Find where the given text appears and provide that cell's center as [x, y] coordinate. 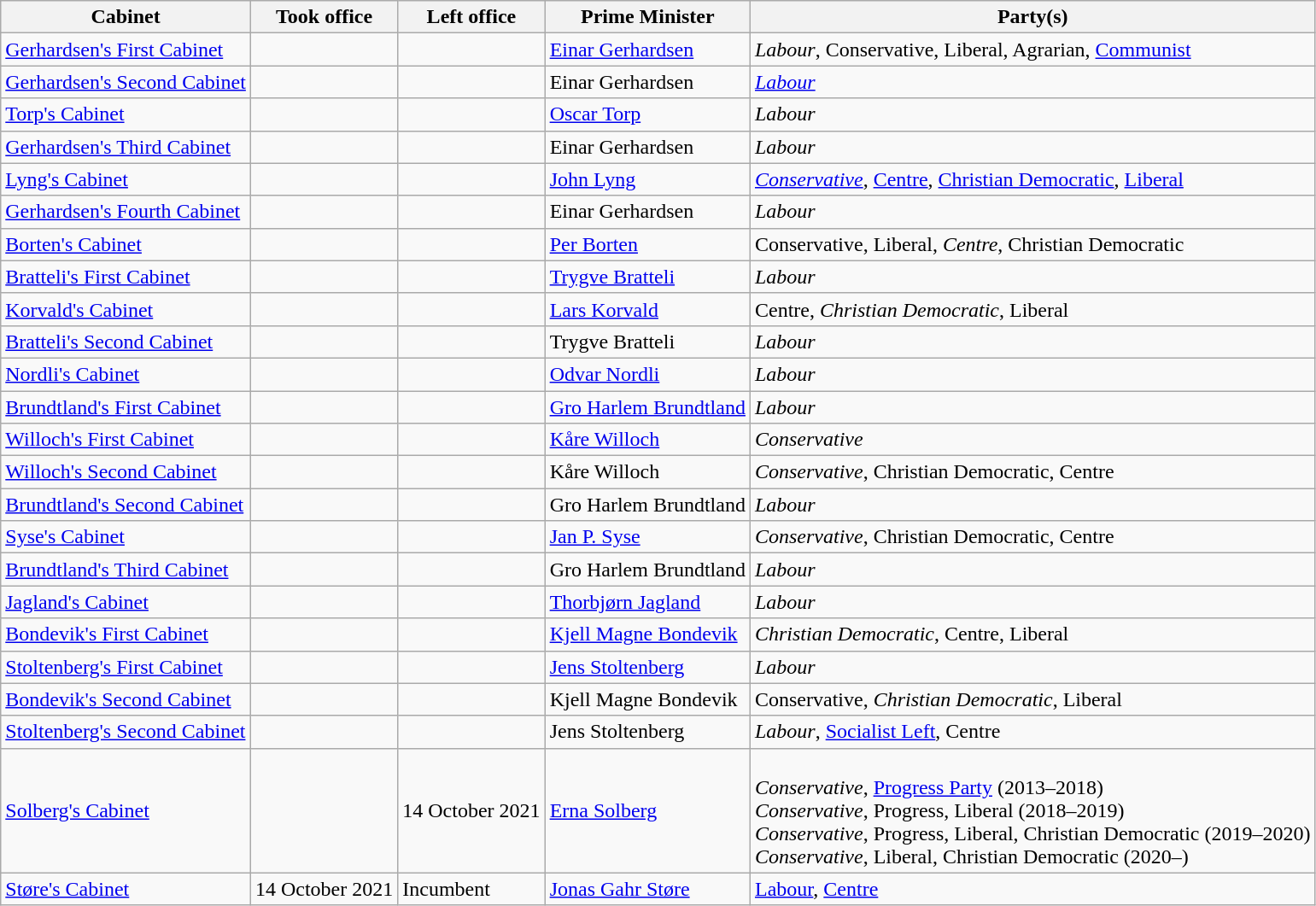
Borten's Cabinet [126, 244]
Christian Democratic, Centre, Liberal [1032, 634]
Per Borten [647, 244]
Conservative, Centre, Christian Democratic, Liberal [1032, 179]
Conservative, Christian Democratic, Liberal [1032, 699]
Lars Korvald [647, 309]
Cabinet [126, 17]
Took office [324, 17]
Left office [471, 17]
Stoltenberg's Second Cabinet [126, 732]
Brundtland's First Cabinet [126, 407]
Bratteli's Second Cabinet [126, 342]
Brundtland's Third Cabinet [126, 570]
Centre, Christian Democratic, Liberal [1032, 309]
Lyng's Cabinet [126, 179]
Bondevik's First Cabinet [126, 634]
Bratteli's First Cabinet [126, 277]
Jonas Gahr Støre [647, 889]
Party(s) [1032, 17]
Labour, Conservative, Liberal, Agrarian, Communist [1032, 50]
Støre's Cabinet [126, 889]
Jagland's Cabinet [126, 602]
Brundtland's Second Cabinet [126, 505]
Labour, Socialist Left, Centre [1032, 732]
Bondevik's Second Cabinet [126, 699]
Gerhardsen's Fourth Cabinet [126, 212]
Gerhardsen's Second Cabinet [126, 82]
Gerhardsen's Third Cabinet [126, 147]
Solberg's Cabinet [126, 810]
Incumbent [471, 889]
Odvar Nordli [647, 374]
Syse's Cabinet [126, 537]
Jan P. Syse [647, 537]
John Lyng [647, 179]
Willoch's Second Cabinet [126, 472]
Gerhardsen's First Cabinet [126, 50]
Torp's Cabinet [126, 114]
Conservative, Liberal, Centre, Christian Democratic [1032, 244]
Conservative [1032, 440]
Labour, Centre [1032, 889]
Korvald's Cabinet [126, 309]
Erna Solberg [647, 810]
Stoltenberg's First Cabinet [126, 667]
Thorbjørn Jagland [647, 602]
Nordli's Cabinet [126, 374]
Prime Minister [647, 17]
Oscar Torp [647, 114]
Willoch's First Cabinet [126, 440]
